Return (X, Y) of the center of cell containing provided text 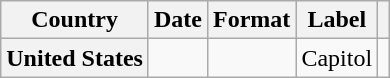
Capitol (337, 58)
Format (252, 20)
Date (178, 20)
Label (337, 20)
Country (75, 20)
United States (75, 58)
